Return the [x, y] coordinate for the center point of the cell that contains the specified text.  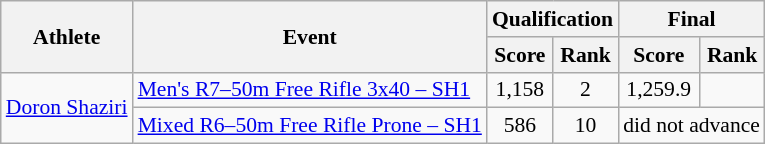
Athlete [67, 36]
10 [586, 126]
Final [692, 19]
did not advance [692, 126]
Qualification [552, 19]
Men's R7–50m Free Rifle 3x40 – SH1 [310, 90]
2 [586, 90]
586 [520, 126]
Event [310, 36]
Mixed R6–50m Free Rifle Prone – SH1 [310, 126]
1,259.9 [658, 90]
1,158 [520, 90]
Doron Shaziri [67, 108]
